Return the [x, y] coordinate for the center point of the cell that contains the specified text.  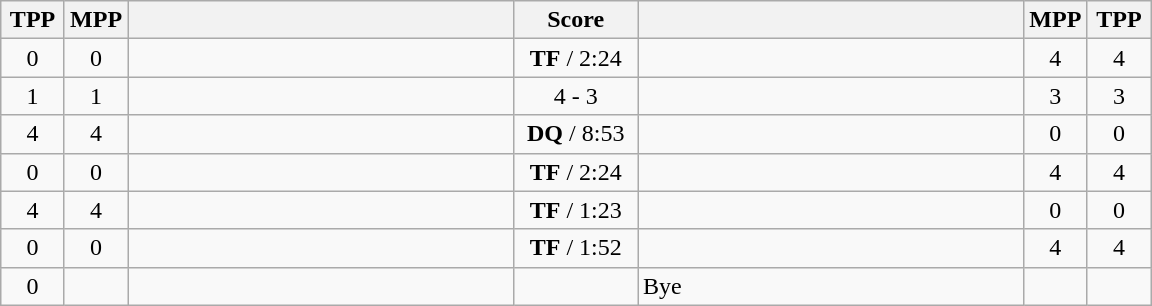
TF / 1:23 [576, 210]
Score [576, 20]
4 - 3 [576, 96]
Bye [831, 286]
DQ / 8:53 [576, 134]
TF / 1:52 [576, 248]
